Determine the [x, y] coordinate at the center of the cell enclosing the given text.  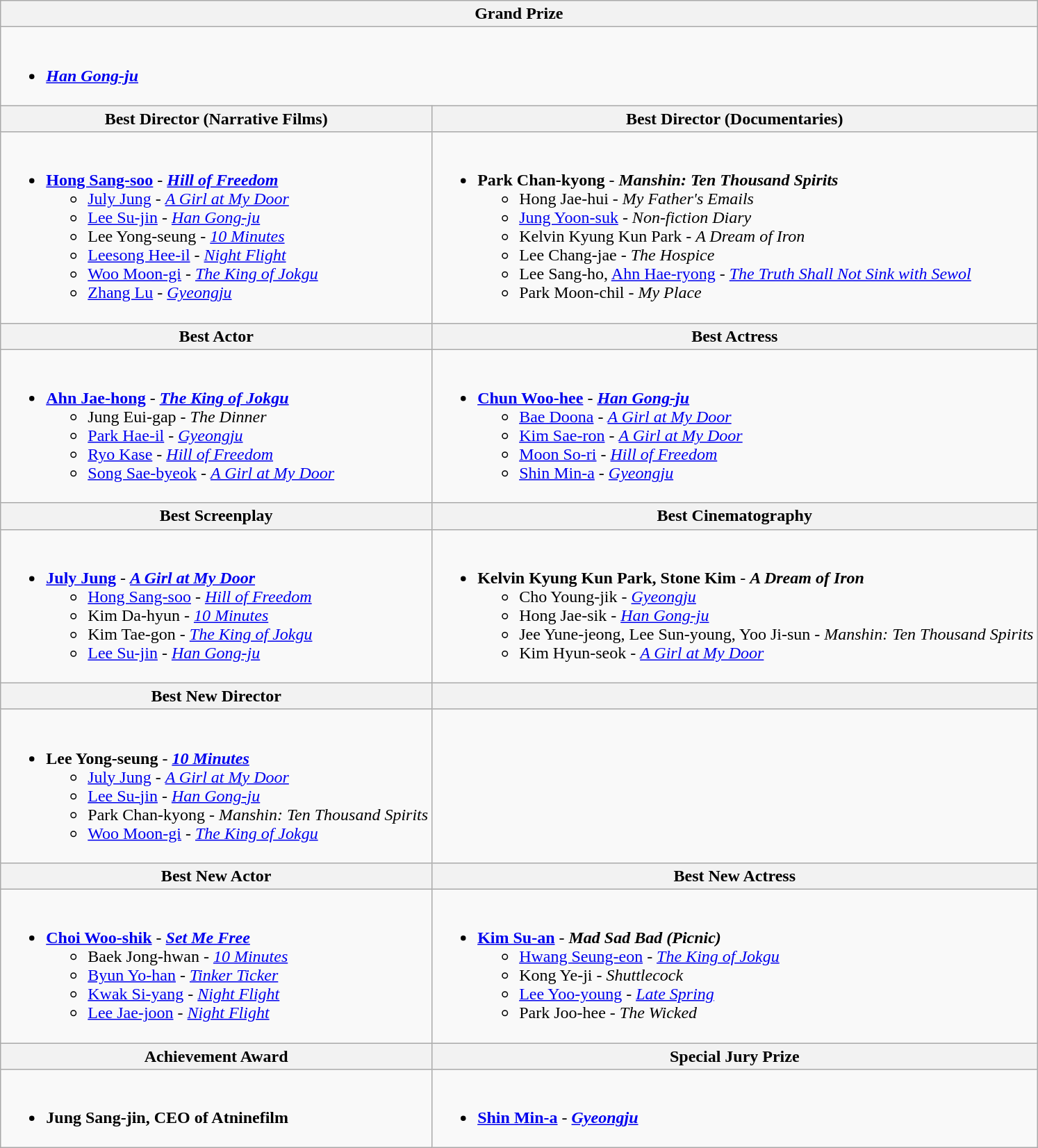
Grand Prize [519, 14]
Achievement Award [217, 1056]
Han Gong-ju [519, 67]
Best New Actor [217, 876]
Best Director (Narrative Films) [217, 119]
Chun Woo-hee - Han Gong-juBae Doona - A Girl at My DoorKim Sae-ron - A Girl at My DoorMoon So-ri - Hill of FreedomShin Min-a - Gyeongju [735, 426]
July Jung - A Girl at My DoorHong Sang-soo - Hill of FreedomKim Da-hyun - 10 MinutesKim Tae-gon - The King of JokguLee Su-jin - Han Gong-ju [217, 606]
Best Screenplay [217, 516]
Best New Director [217, 696]
Best Director (Documentaries) [735, 119]
Ahn Jae-hong - The King of JokguJung Eui-gap - The DinnerPark Hae-il - GyeongjuRyo Kase - Hill of FreedomSong Sae-byeok - A Girl at My Door [217, 426]
Best Actress [735, 336]
Best Actor [217, 336]
Jung Sang-jin, CEO of Atninefilm [217, 1108]
Shin Min-a - Gyeongju [735, 1108]
Special Jury Prize [735, 1056]
Choi Woo-shik - Set Me FreeBaek Jong-hwan - 10 MinutesByun Yo-han - Tinker TickerKwak Si-yang - Night FlightLee Jae-joon - Night Flight [217, 965]
Best New Actress [735, 876]
Kim Su-an - Mad Sad Bad (Picnic)Hwang Seung-eon - The King of JokguKong Ye-ji - ShuttlecockLee Yoo-young - Late SpringPark Joo-hee - The Wicked [735, 965]
Best Cinematography [735, 516]
